Extract the [x, y] coordinate from the center of the cell holding the provided text.  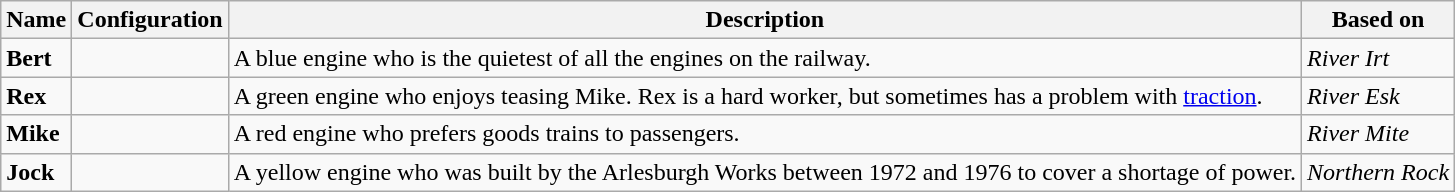
Bert [36, 58]
Northern Rock [1378, 172]
A yellow engine who was built by the Arlesburgh Works between 1972 and 1976 to cover a shortage of power. [764, 172]
A red engine who prefers goods trains to passengers. [764, 134]
River Irt [1378, 58]
A green engine who enjoys teasing Mike. Rex is a hard worker, but sometimes has a problem with traction. [764, 96]
Description [764, 20]
River Mite [1378, 134]
Name [36, 20]
A blue engine who is the quietest of all the engines on the railway. [764, 58]
Rex [36, 96]
Based on [1378, 20]
Jock [36, 172]
River Esk [1378, 96]
Mike [36, 134]
Configuration [150, 20]
